From the cell containing the given text, extract its center point as [X, Y] coordinate. 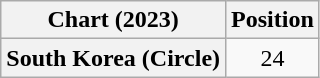
24 [273, 58]
South Korea (Circle) [114, 58]
Chart (2023) [114, 20]
Position [273, 20]
